From the cell containing the given text, extract its center point as (x, y) coordinate. 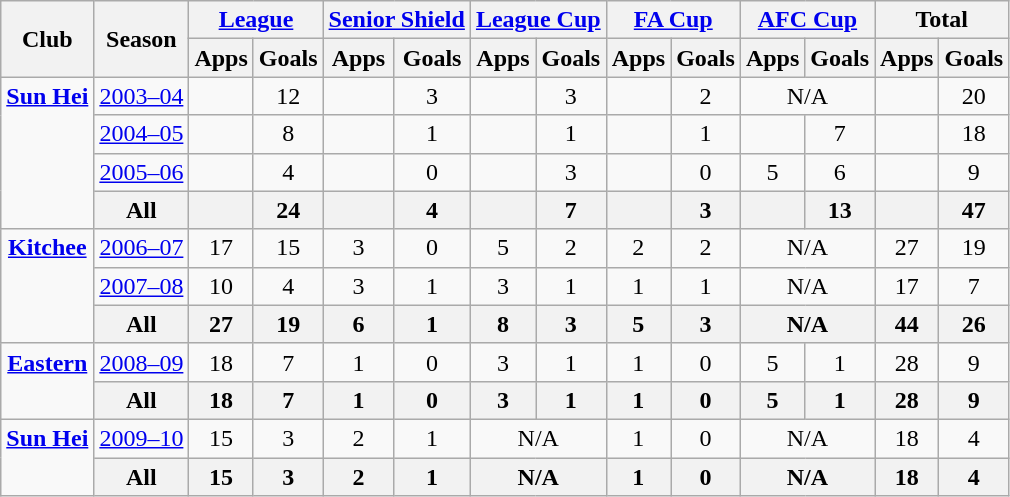
13 (840, 210)
2003–04 (142, 96)
26 (974, 324)
20 (974, 96)
2008–09 (142, 362)
24 (288, 210)
FA Cup (673, 20)
Eastern (48, 381)
10 (221, 286)
2004–05 (142, 134)
League (256, 20)
Season (142, 39)
League Cup (538, 20)
Senior Shield (396, 20)
2005–06 (142, 172)
47 (974, 210)
12 (288, 96)
44 (907, 324)
Kitchee (48, 286)
2009–10 (142, 438)
Total (942, 20)
Club (48, 39)
2007–08 (142, 286)
AFC Cup (807, 20)
2006–07 (142, 248)
